Find where the given text appears and provide that cell's center as (X, Y) coordinate. 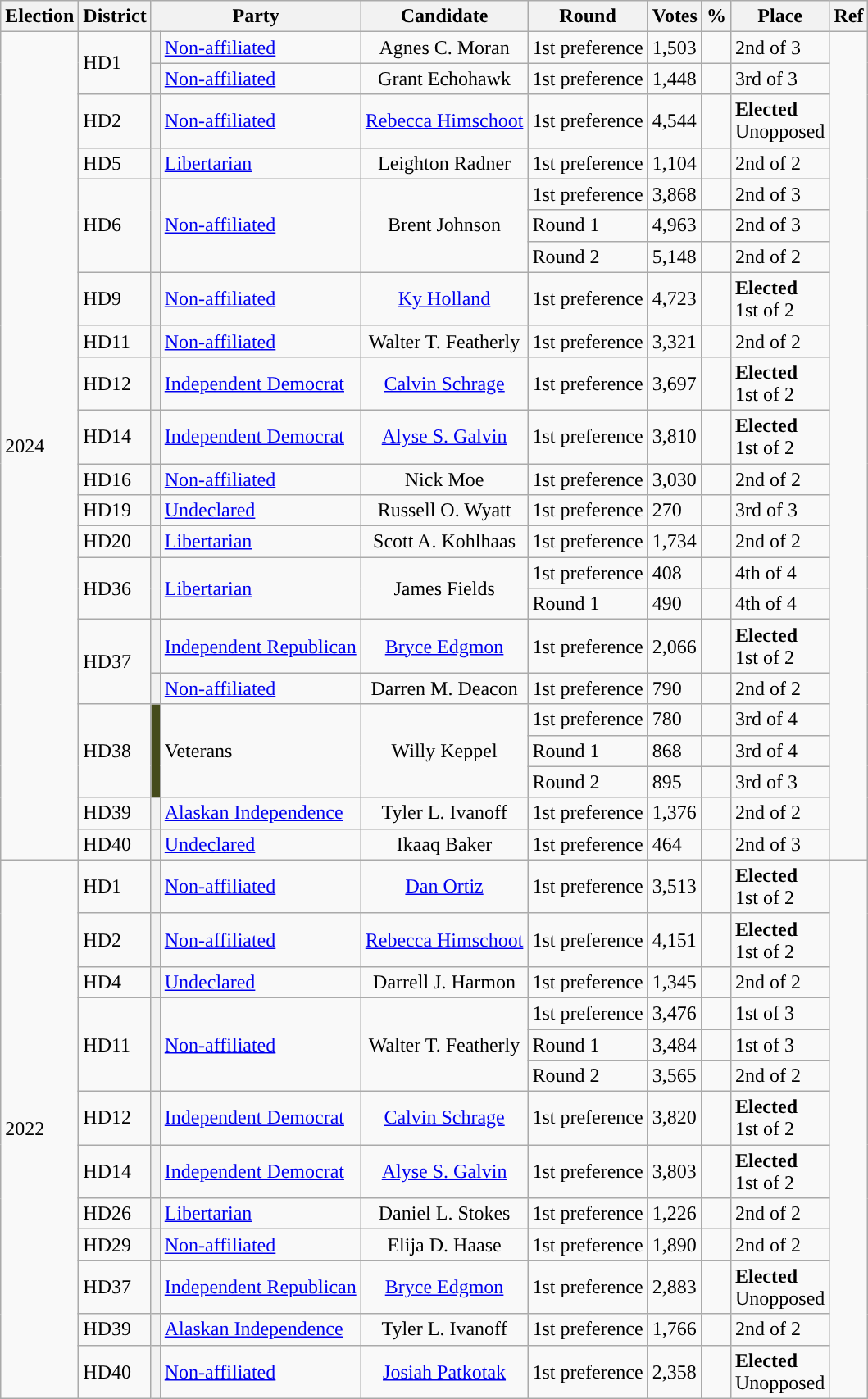
Darrell J. Harmon (444, 982)
Ref (849, 16)
464 (675, 844)
1,734 (675, 542)
Votes (675, 16)
Scott A. Kohlhaas (444, 542)
HD4 (115, 982)
2022 (39, 1129)
Veterans (261, 751)
4,544 (675, 121)
2024 (39, 446)
3,565 (675, 1076)
5,148 (675, 257)
Brent Johnson (444, 225)
% (716, 16)
1,766 (675, 1329)
James Fields (444, 588)
3,810 (675, 436)
Elija D. Haase (444, 1245)
270 (675, 511)
490 (675, 604)
3,868 (675, 194)
Willy Keppel (444, 751)
HD20 (115, 542)
Candidate (444, 16)
895 (675, 782)
HD5 (115, 163)
3,484 (675, 1045)
3,803 (675, 1172)
HD38 (115, 751)
Leighton Radner (444, 163)
3,697 (675, 384)
HD9 (115, 298)
868 (675, 751)
HD26 (115, 1214)
3,820 (675, 1118)
1,226 (675, 1214)
3,030 (675, 479)
Place (779, 16)
1,503 (675, 48)
408 (675, 573)
HD6 (115, 225)
Dan Ortiz (444, 887)
780 (675, 720)
1,890 (675, 1245)
3,321 (675, 341)
3,513 (675, 887)
3,476 (675, 1013)
Ky Holland (444, 298)
2,358 (675, 1372)
Ikaaq Baker (444, 844)
Round (588, 16)
Russell O. Wyatt (444, 511)
Agnes C. Moran (444, 48)
2,883 (675, 1287)
1,104 (675, 163)
1,376 (675, 813)
District (115, 16)
HD16 (115, 479)
Nick Moe (444, 479)
Party (256, 16)
4,963 (675, 225)
4,151 (675, 939)
HD29 (115, 1245)
Daniel L. Stokes (444, 1214)
2,066 (675, 646)
4,723 (675, 298)
Josiah Patkotak (444, 1372)
HD36 (115, 588)
1,448 (675, 79)
Grant Echohawk (444, 79)
1,345 (675, 982)
Darren M. Deacon (444, 688)
HD19 (115, 511)
790 (675, 688)
Election (39, 16)
